Detect which cell encompasses the target text, then output its [X, Y] center coordinate. 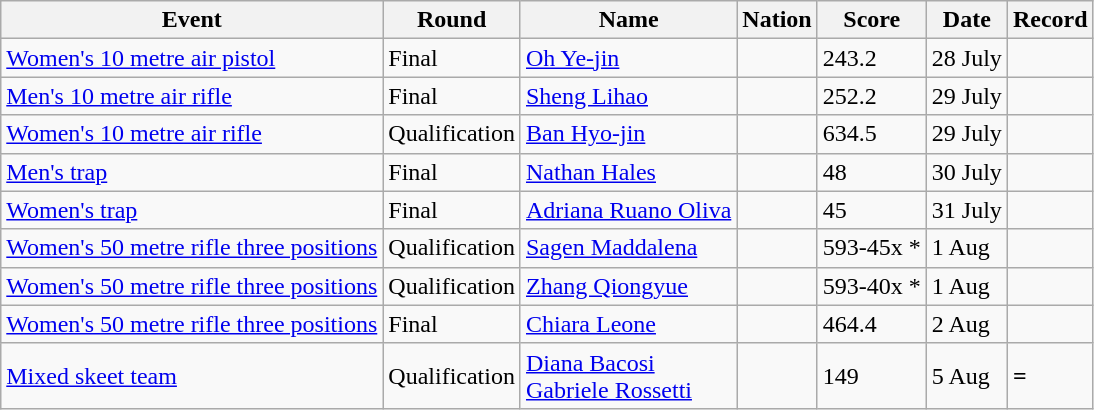
Chiara Leone [628, 324]
2 Aug [966, 324]
243.2 [872, 58]
Women's 10 metre air pistol [192, 58]
464.4 [872, 324]
Men's trap [192, 172]
634.5 [872, 134]
Name [628, 20]
149 [872, 376]
= [1050, 376]
48 [872, 172]
Score [872, 20]
Round [452, 20]
Sagen Maddalena [628, 248]
45 [872, 210]
Nathan Hales [628, 172]
Mixed skeet team [192, 376]
Diana BacosiGabriele Rossetti [628, 376]
31 July [966, 210]
Sheng Lihao [628, 96]
Zhang Qiongyue [628, 286]
252.2 [872, 96]
Women's 10 metre air rifle [192, 134]
593-45x * [872, 248]
Adriana Ruano Oliva [628, 210]
5 Aug [966, 376]
Event [192, 20]
Record [1050, 20]
Date [966, 20]
Men's 10 metre air rifle [192, 96]
30 July [966, 172]
28 July [966, 58]
Women's trap [192, 210]
Ban Hyo-jin [628, 134]
593-40x * [872, 286]
Oh Ye-jin [628, 58]
Nation [777, 20]
